Search for the cell housing the specified text and yield its (X, Y) center coordinate. 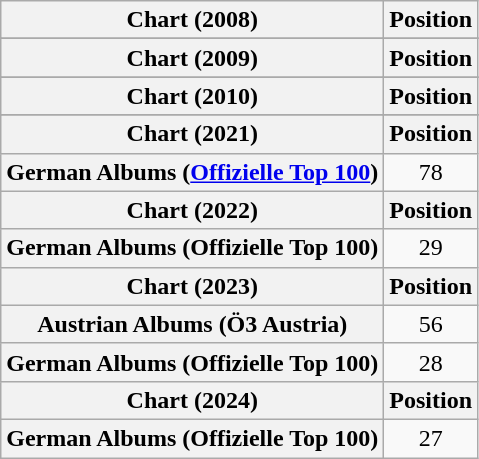
Chart (2022) (192, 210)
78 (431, 172)
27 (431, 438)
28 (431, 362)
Chart (2021) (192, 134)
Chart (2009) (192, 58)
56 (431, 324)
Chart (2024) (192, 400)
Chart (2008) (192, 20)
Austrian Albums (Ö3 Austria) (192, 324)
29 (431, 248)
Chart (2023) (192, 286)
Chart (2010) (192, 96)
